Scan for the cell matching the given text and deliver its (x, y) coordinate at center. 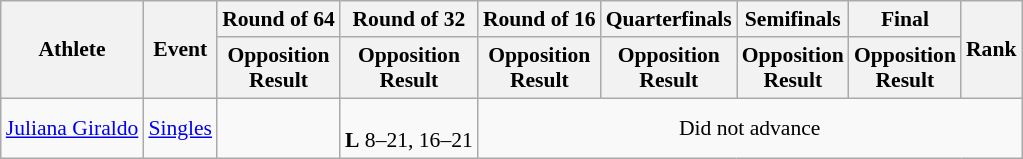
Semifinals (793, 19)
Rank (992, 50)
Singles (180, 128)
Final (905, 19)
Round of 64 (278, 19)
Event (180, 50)
Quarterfinals (669, 19)
Juliana Giraldo (72, 128)
Round of 32 (409, 19)
L 8–21, 16–21 (409, 128)
Athlete (72, 50)
Round of 16 (540, 19)
Did not advance (750, 128)
